For the text-containing cell, return its midpoint in (X, Y) coordinate format. 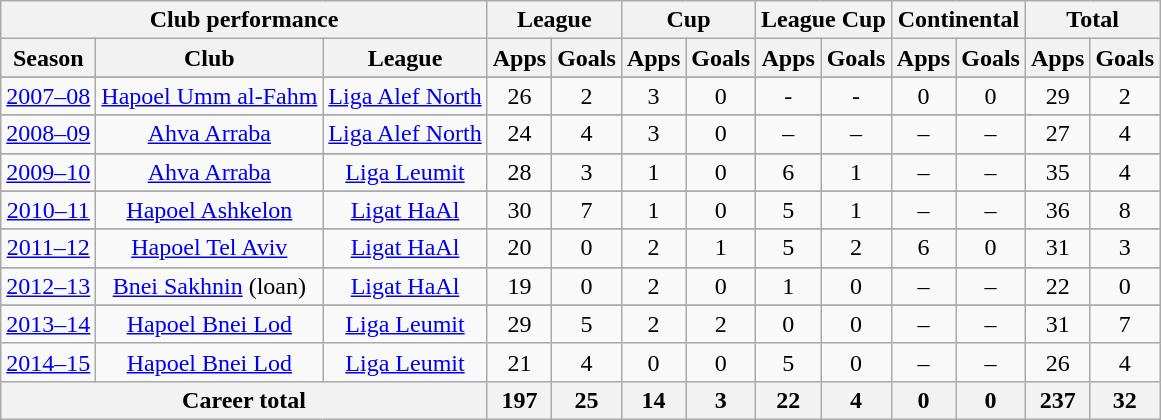
20 (519, 248)
24 (519, 134)
2014–15 (48, 362)
Hapoel Ashkelon (210, 210)
25 (587, 400)
14 (653, 400)
Bnei Sakhnin (loan) (210, 286)
36 (1057, 210)
Cup (688, 20)
League Cup (824, 20)
28 (519, 172)
35 (1057, 172)
2011–12 (48, 248)
2009–10 (48, 172)
Hapoel Tel Aviv (210, 248)
19 (519, 286)
27 (1057, 134)
2007–08 (48, 96)
Club (210, 58)
Continental (958, 20)
8 (1125, 210)
2013–14 (48, 324)
32 (1125, 400)
21 (519, 362)
237 (1057, 400)
Club performance (244, 20)
197 (519, 400)
30 (519, 210)
2008–09 (48, 134)
Total (1092, 20)
Season (48, 58)
2010–11 (48, 210)
Career total (244, 400)
2012–13 (48, 286)
Hapoel Umm al-Fahm (210, 96)
